Scan for the cell matching the given text and deliver its (X, Y) coordinate at center. 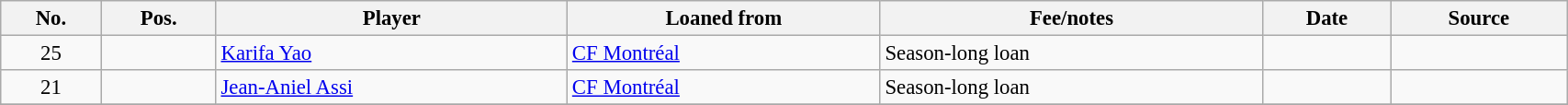
25 (51, 53)
Source (1479, 18)
Date (1326, 18)
Karifa Yao (391, 53)
No. (51, 18)
21 (51, 87)
Player (391, 18)
Fee/notes (1071, 18)
Loaned from (724, 18)
Pos. (158, 18)
Jean-Aniel Assi (391, 87)
